Identify which cell holds the provided text, then report its [x, y] central coordinate. 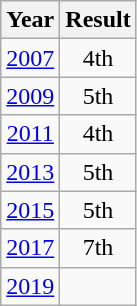
2013 [30, 172]
2011 [30, 134]
7th [98, 248]
2017 [30, 248]
Result [98, 20]
2015 [30, 210]
Year [30, 20]
2009 [30, 96]
2019 [30, 286]
2007 [30, 58]
